For the text-containing cell, return its midpoint in [x, y] coordinate format. 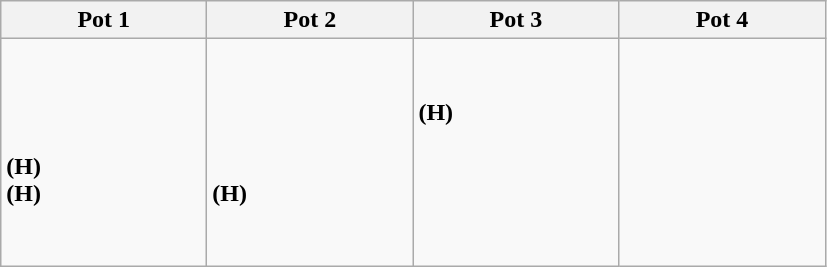
Pot 2 [310, 20]
Pot 4 [722, 20]
(H) (H) [104, 152]
Pot 3 [516, 20]
Pot 1 [104, 20]
